Extract the (x, y) coordinate from the center of the cell holding the provided text.  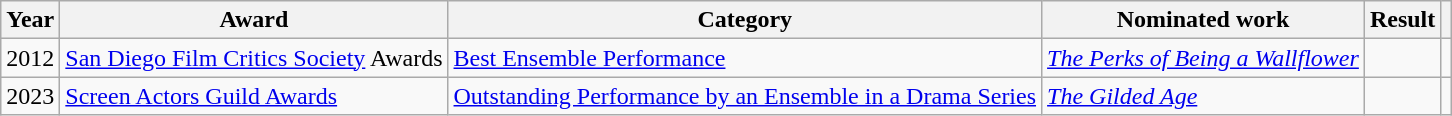
Result (1402, 20)
2012 (30, 58)
Nominated work (1204, 20)
Outstanding Performance by an Ensemble in a Drama Series (745, 96)
Best Ensemble Performance (745, 58)
Award (254, 20)
Year (30, 20)
Category (745, 20)
2023 (30, 96)
The Gilded Age (1204, 96)
San Diego Film Critics Society Awards (254, 58)
The Perks of Being a Wallflower (1204, 58)
Screen Actors Guild Awards (254, 96)
